From the cell containing the given text, extract its center point as [X, Y] coordinate. 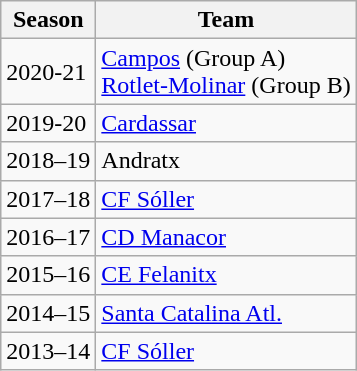
2016–17 [48, 237]
2019-20 [48, 123]
2018–19 [48, 161]
2013–14 [48, 351]
Season [48, 20]
2015–16 [48, 275]
CD Manacor [226, 237]
Cardassar [226, 123]
Team [226, 20]
Andratx [226, 161]
Campos (Group A)Rotlet-Molinar (Group B) [226, 72]
CE Felanitx [226, 275]
2014–15 [48, 313]
2020-21 [48, 72]
2017–18 [48, 199]
Santa Catalina Atl. [226, 313]
